Search for the cell housing the specified text and yield its (x, y) center coordinate. 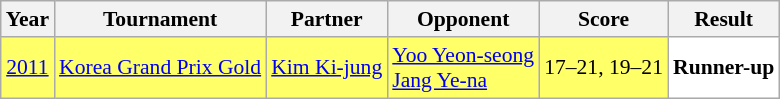
Score (604, 19)
Opponent (463, 19)
Korea Grand Prix Gold (160, 68)
17–21, 19–21 (604, 68)
Kim Ki-jung (326, 68)
Partner (326, 19)
Tournament (160, 19)
Yoo Yeon-seong Jang Ye-na (463, 68)
Runner-up (724, 68)
Year (28, 19)
Result (724, 19)
2011 (28, 68)
